Return the (X, Y) coordinate for the center point of the cell that contains the specified text.  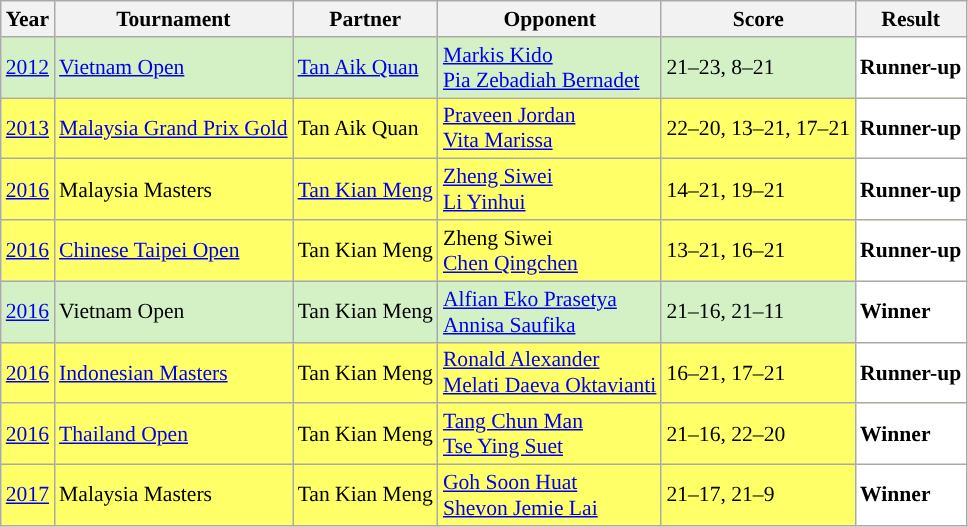
21–16, 21–11 (758, 312)
Goh Soon Huat Shevon Jemie Lai (550, 496)
Markis Kido Pia Zebadiah Bernadet (550, 68)
Tang Chun Man Tse Ying Suet (550, 434)
Year (28, 19)
21–17, 21–9 (758, 496)
Praveen Jordan Vita Marissa (550, 128)
Ronald Alexander Melati Daeva Oktavianti (550, 372)
2012 (28, 68)
13–21, 16–21 (758, 250)
22–20, 13–21, 17–21 (758, 128)
Tournament (174, 19)
2013 (28, 128)
16–21, 17–21 (758, 372)
Zheng Siwei Li Yinhui (550, 190)
Chinese Taipei Open (174, 250)
Opponent (550, 19)
Zheng Siwei Chen Qingchen (550, 250)
Malaysia Grand Prix Gold (174, 128)
21–16, 22–20 (758, 434)
Indonesian Masters (174, 372)
Thailand Open (174, 434)
2017 (28, 496)
Partner (366, 19)
21–23, 8–21 (758, 68)
Alfian Eko Prasetya Annisa Saufika (550, 312)
Result (910, 19)
14–21, 19–21 (758, 190)
Score (758, 19)
